Identify which cell holds the provided text, then report its (X, Y) central coordinate. 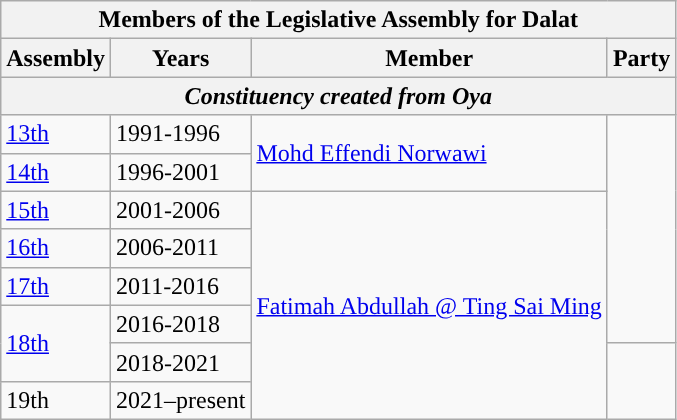
Fatimah Abdullah @ Ting Sai Ming (430, 305)
2018-2021 (180, 362)
17th (56, 286)
Assembly (56, 58)
2011-2016 (180, 286)
2006-2011 (180, 248)
19th (56, 400)
Members of the Legislative Assembly for Dalat (338, 20)
14th (56, 172)
2001-2006 (180, 210)
2021–present (180, 400)
13th (56, 134)
Constituency created from Oya (338, 96)
1991-1996 (180, 134)
Years (180, 58)
2016-2018 (180, 324)
15th (56, 210)
Party (641, 58)
Member (430, 58)
1996-2001 (180, 172)
18th (56, 343)
16th (56, 248)
Mohd Effendi Norwawi (430, 153)
